Locate the cell with the specified text and output its (X, Y) center coordinate. 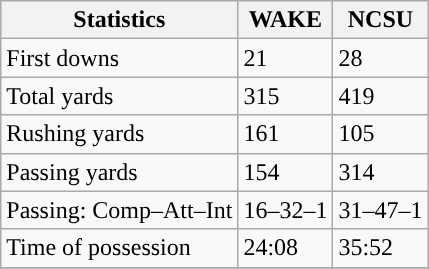
31–47–1 (380, 210)
Passing: Comp–Att–Int (120, 210)
Statistics (120, 20)
315 (286, 96)
Time of possession (120, 248)
Rushing yards (120, 134)
161 (286, 134)
105 (380, 134)
154 (286, 172)
16–32–1 (286, 210)
314 (380, 172)
419 (380, 96)
WAKE (286, 20)
First downs (120, 58)
21 (286, 58)
Passing yards (120, 172)
NCSU (380, 20)
35:52 (380, 248)
28 (380, 58)
Total yards (120, 96)
24:08 (286, 248)
